Find where the given text appears and provide that cell's center as (X, Y) coordinate. 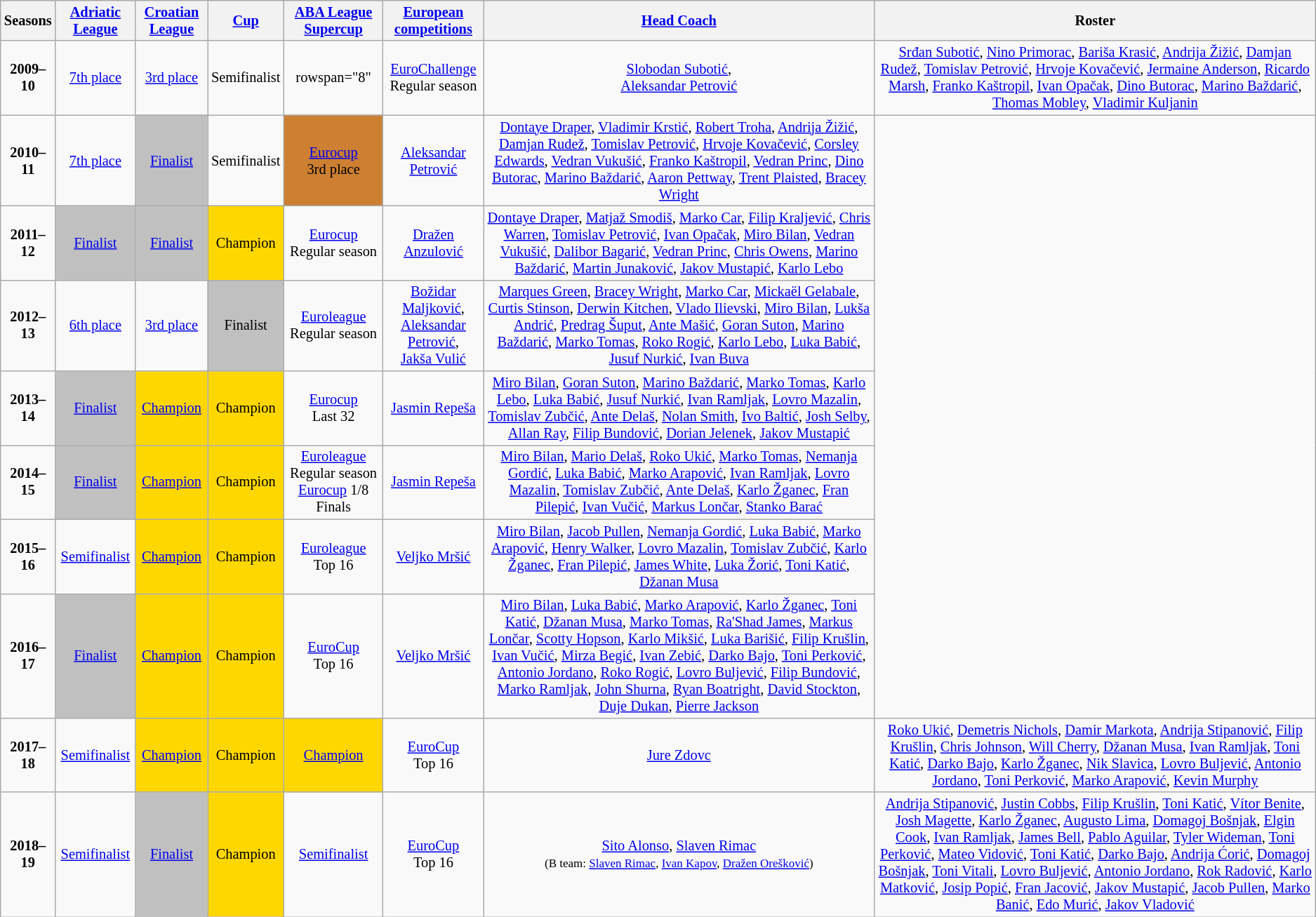
EurocupLast 32 (333, 408)
2018–19 (28, 855)
EuroleagueRegular season Eurocup 1/8 Finals (333, 482)
EuroleagueRegular season (333, 326)
2011–12 (28, 243)
2010–11 (28, 161)
Dražen Anzulović (434, 243)
2012–13 (28, 326)
Head Coach (679, 20)
Cup (246, 20)
2015–16 (28, 556)
Božidar Maljković,Aleksandar Petrović,Jakša Vulić (434, 326)
Eurocup3rd place (333, 161)
EuroChallengeRegular season (434, 78)
Roster (1095, 20)
Jure Zdovc (679, 755)
6th place (95, 326)
ABA League Supercup (333, 20)
2017–18 (28, 755)
2016–17 (28, 656)
EurocupRegular season (333, 243)
2013–14 (28, 408)
Adriatic League (95, 20)
European competitions (434, 20)
Croatian League (171, 20)
Slobodan Subotić,Aleksandar Petrović (679, 78)
Sito Alonso, Slaven Rimac(B team: Slaven Rimac, Ivan Kapov, Dražen Orešković) (679, 855)
Seasons (28, 20)
rowspan="8" (333, 78)
2009–10 (28, 78)
EuroleagueTop 16 (333, 556)
Aleksandar Petrović (434, 161)
2014–15 (28, 482)
